Determine the (x, y) coordinate at the center of the cell enclosing the given text.  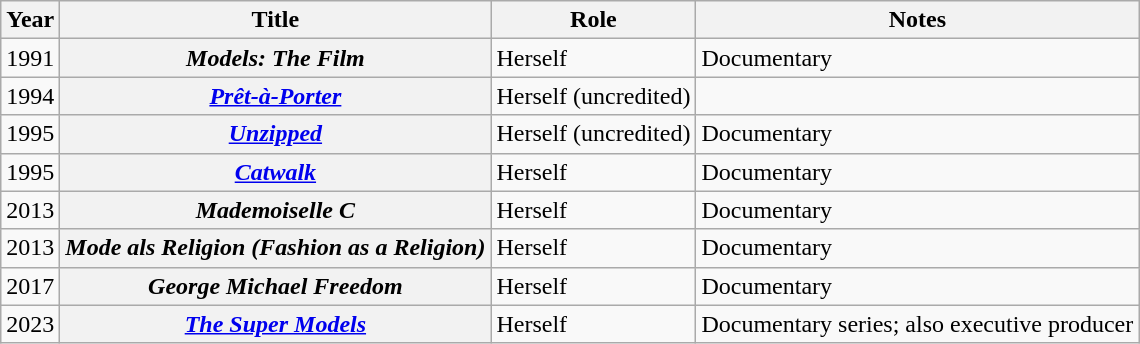
Title (276, 20)
2023 (30, 324)
Mademoiselle C (276, 210)
Prêt-à-Porter (276, 96)
George Michael Freedom (276, 286)
Year (30, 20)
Models: The Film (276, 58)
Catwalk (276, 172)
1994 (30, 96)
1991 (30, 58)
Unzipped (276, 134)
2017 (30, 286)
Documentary series; also executive producer (918, 324)
Mode als Religion (Fashion as a Religion) (276, 248)
The Super Models (276, 324)
Notes (918, 20)
Role (594, 20)
